Locate the cell with the specified text and output its [x, y] center coordinate. 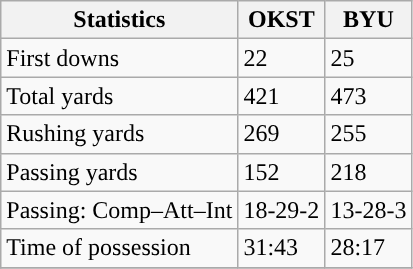
28:17 [368, 248]
13-28-3 [368, 210]
Passing: Comp–Att–Int [120, 210]
25 [368, 58]
Passing yards [120, 172]
18-29-2 [282, 210]
22 [282, 58]
BYU [368, 20]
421 [282, 96]
31:43 [282, 248]
First downs [120, 58]
152 [282, 172]
Rushing yards [120, 134]
473 [368, 96]
Statistics [120, 20]
Total yards [120, 96]
218 [368, 172]
269 [282, 134]
OKST [282, 20]
255 [368, 134]
Time of possession [120, 248]
